Output the [X, Y] coordinate of the center of the cell containing the given text.  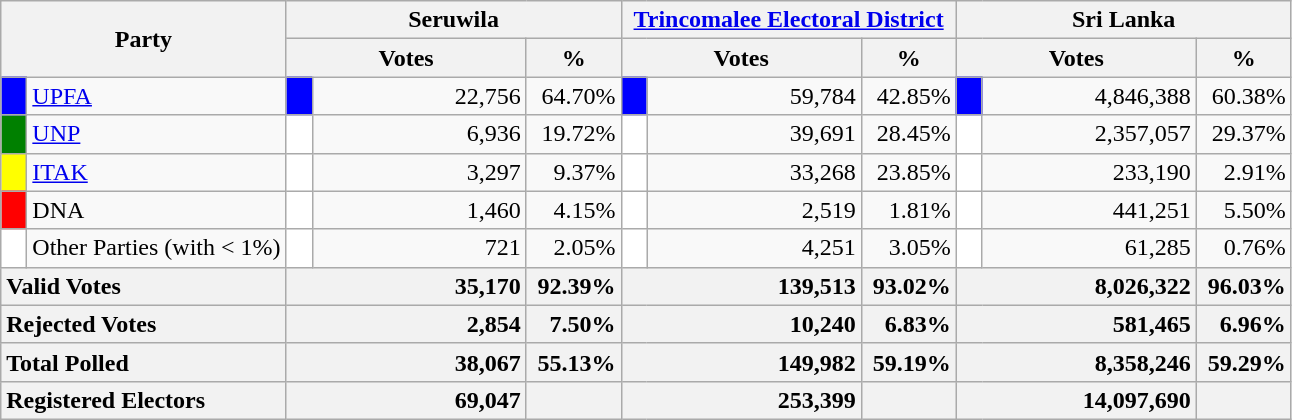
Rejected Votes [144, 324]
6,936 [419, 134]
69,047 [406, 400]
6.96% [1244, 324]
Trincomalee Electoral District [788, 20]
ITAK [156, 172]
Registered Electors [144, 400]
23.85% [908, 172]
38,067 [406, 362]
64.70% [574, 96]
33,268 [754, 172]
22,756 [419, 96]
2,854 [406, 324]
7.50% [574, 324]
Total Polled [144, 362]
55.13% [574, 362]
UPFA [156, 96]
3,297 [419, 172]
Seruwila [454, 20]
149,982 [741, 362]
441,251 [1089, 210]
Other Parties (with < 1%) [156, 248]
14,097,690 [1076, 400]
35,170 [406, 286]
59,784 [754, 96]
253,399 [741, 400]
1.81% [908, 210]
4,251 [754, 248]
60.38% [1244, 96]
29.37% [1244, 134]
2.05% [574, 248]
Party [144, 39]
28.45% [908, 134]
4,846,388 [1089, 96]
8,358,246 [1076, 362]
39,691 [754, 134]
Sri Lanka [1124, 20]
59.29% [1244, 362]
6.83% [908, 324]
721 [419, 248]
59.19% [908, 362]
8,026,322 [1076, 286]
3.05% [908, 248]
92.39% [574, 286]
0.76% [1244, 248]
42.85% [908, 96]
2.91% [1244, 172]
DNA [156, 210]
Valid Votes [144, 286]
2,519 [754, 210]
139,513 [741, 286]
96.03% [1244, 286]
19.72% [574, 134]
UNP [156, 134]
9.37% [574, 172]
4.15% [574, 210]
1,460 [419, 210]
93.02% [908, 286]
581,465 [1076, 324]
5.50% [1244, 210]
10,240 [741, 324]
2,357,057 [1089, 134]
61,285 [1089, 248]
233,190 [1089, 172]
